Search for the cell housing the specified text and yield its (X, Y) center coordinate. 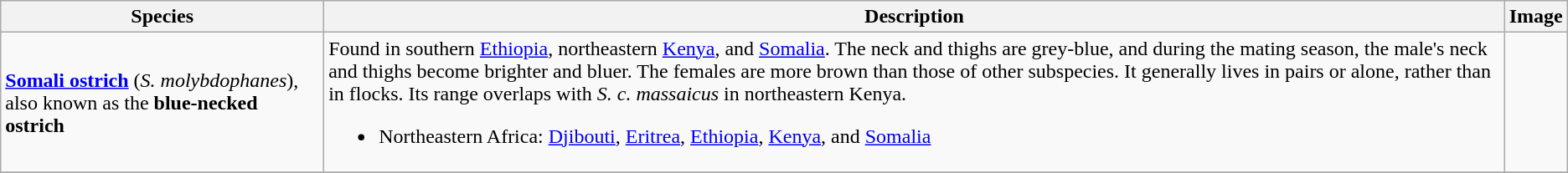
Species (162, 17)
Image (1536, 17)
Description (915, 17)
Somali ostrich (S. molybdophanes), also known as the blue-necked ostrich (162, 102)
